Return (x, y) of the center of cell containing provided text 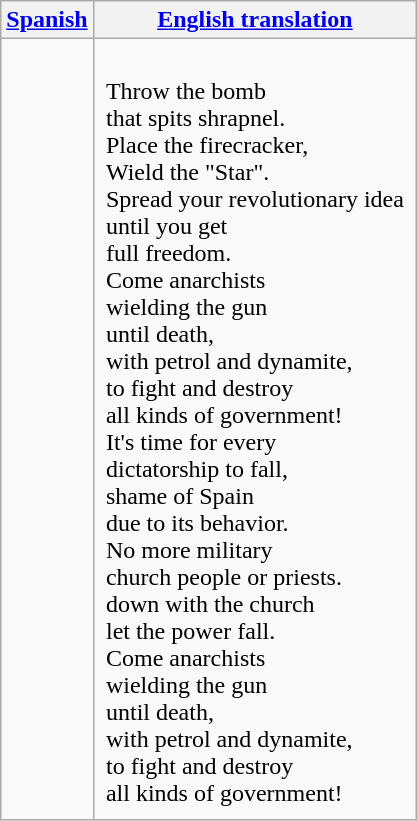
English translation (254, 20)
Spanish (47, 20)
